Identify which cell holds the provided text, then report its (x, y) central coordinate. 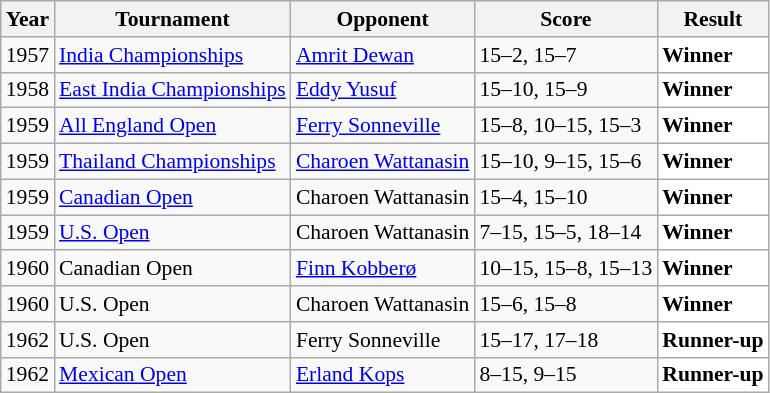
Result (712, 19)
15–8, 10–15, 15–3 (566, 126)
Amrit Dewan (383, 55)
Tournament (172, 19)
Eddy Yusuf (383, 90)
15–2, 15–7 (566, 55)
Opponent (383, 19)
10–15, 15–8, 15–13 (566, 269)
1957 (28, 55)
15–4, 15–10 (566, 197)
Finn Kobberø (383, 269)
8–15, 9–15 (566, 375)
1958 (28, 90)
Erland Kops (383, 375)
Score (566, 19)
15–6, 15–8 (566, 304)
Mexican Open (172, 375)
15–17, 17–18 (566, 340)
East India Championships (172, 90)
Thailand Championships (172, 162)
India Championships (172, 55)
7–15, 15–5, 18–14 (566, 233)
15–10, 9–15, 15–6 (566, 162)
All England Open (172, 126)
15–10, 15–9 (566, 90)
Year (28, 19)
